Capture the cell that displays the provided text and extract its (X, Y) central coordinate. 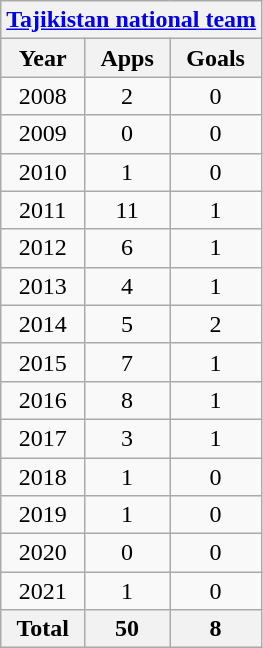
2017 (43, 438)
7 (128, 362)
50 (128, 629)
Apps (128, 58)
2013 (43, 286)
Tajikistan national team (132, 20)
2014 (43, 324)
3 (128, 438)
Goals (216, 58)
6 (128, 248)
2010 (43, 172)
2018 (43, 477)
2021 (43, 591)
2020 (43, 553)
4 (128, 286)
2011 (43, 210)
2012 (43, 248)
2015 (43, 362)
11 (128, 210)
2009 (43, 134)
2008 (43, 96)
Year (43, 58)
Total (43, 629)
2019 (43, 515)
5 (128, 324)
2016 (43, 400)
